Capture the cell that displays the provided text and extract its (x, y) central coordinate. 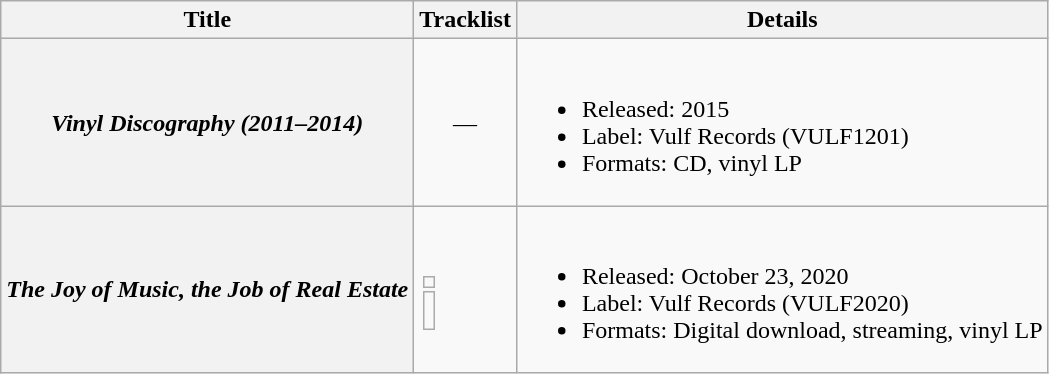
Title (208, 20)
Details (782, 20)
Tracklist (466, 20)
Vinyl Discography (2011–2014) (208, 122)
— (466, 122)
Released: 2015Label: Vulf Records (VULF1201)Formats: CD, vinyl LP (782, 122)
Released: October 23, 2020Label: Vulf Records (VULF2020)Formats: Digital download, streaming, vinyl LP (782, 290)
The Joy of Music, the Job of Real Estate (208, 290)
